Scan for the cell matching the given text and deliver its [x, y] coordinate at center. 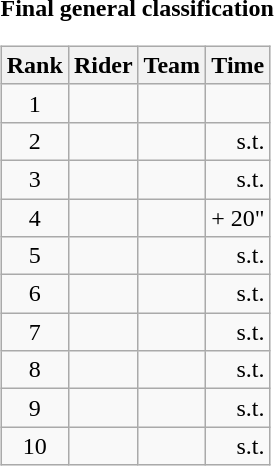
1 [34, 103]
3 [34, 179]
10 [34, 446]
4 [34, 217]
Rider [103, 65]
2 [34, 141]
6 [34, 294]
7 [34, 332]
+ 20" [238, 217]
9 [34, 408]
Time [238, 65]
Rank [34, 65]
5 [34, 256]
8 [34, 370]
Team [172, 65]
